Identify which cell holds the provided text, then report its (X, Y) central coordinate. 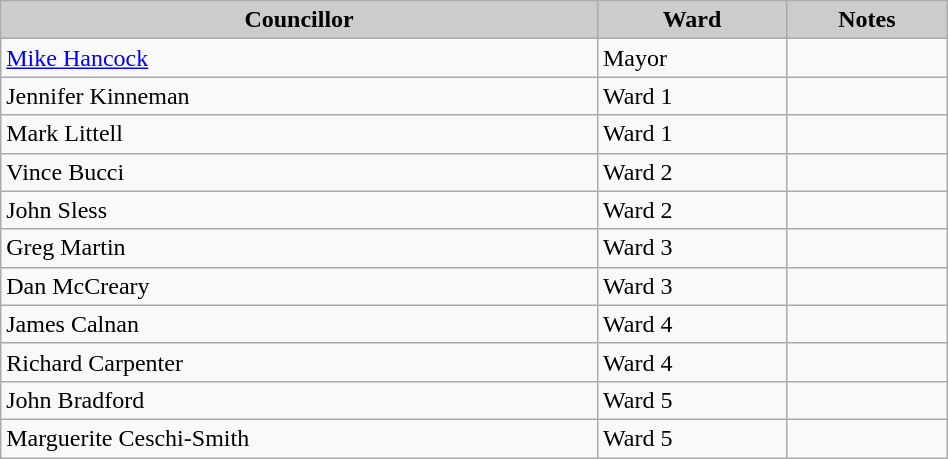
Greg Martin (300, 248)
Jennifer Kinneman (300, 96)
John Bradford (300, 400)
James Calnan (300, 324)
Councillor (300, 20)
Richard Carpenter (300, 362)
Vince Bucci (300, 172)
Notes (866, 20)
Ward (692, 20)
Mark Littell (300, 134)
Dan McCreary (300, 286)
Mayor (692, 58)
John Sless (300, 210)
Mike Hancock (300, 58)
Marguerite Ceschi-Smith (300, 438)
